From the cell containing the given text, extract its center point as (X, Y) coordinate. 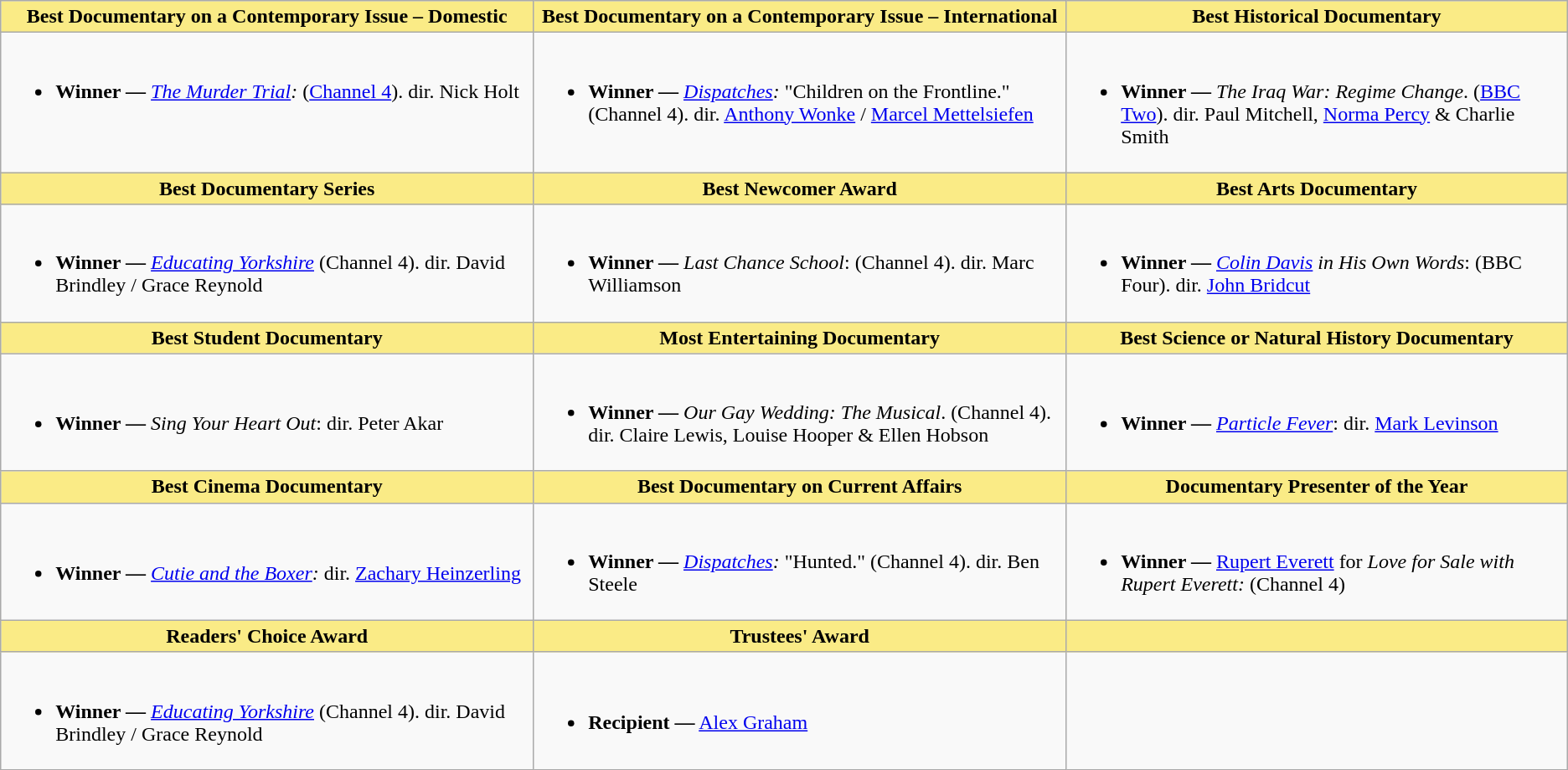
Winner — Our Gay Wedding: The Musical. (Channel 4). dir. Claire Lewis, Louise Hooper & Ellen Hobson (800, 412)
Winner — Sing Your Heart Out: dir. Peter Akar (267, 412)
Winner — Particle Fever: dir. Mark Levinson (1317, 412)
Best Documentary on a Contemporary Issue – International (800, 17)
Best Historical Documentary (1317, 17)
Winner — Colin Davis in His Own Words: (BBC Four). dir. John Bridcut (1317, 263)
Best Student Documentary (267, 338)
Best Arts Documentary (1317, 189)
Winner — Dispatches: "Hunted." (Channel 4). dir. Ben Steele (800, 561)
Best Documentary on a Contemporary Issue – Domestic (267, 17)
Winner — Rupert Everett for Love for Sale with Rupert Everett: (Channel 4) (1317, 561)
Best Documentary Series (267, 189)
Documentary Presenter of the Year (1317, 487)
Winner — Last Chance School: (Channel 4). dir. Marc Williamson (800, 263)
Best Cinema Documentary (267, 487)
Winner — The Murder Trial: (Channel 4). dir. Nick Holt (267, 102)
Best Science or Natural History Documentary (1317, 338)
Best Newcomer Award (800, 189)
Trustees' Award (800, 636)
Winner — The Iraq War: Regime Change. (BBC Two). dir. Paul Mitchell, Norma Percy & Charlie Smith (1317, 102)
Winner — Dispatches: "Children on the Frontline." (Channel 4). dir. Anthony Wonke / Marcel Mettelsiefen (800, 102)
Best Documentary on Current Affairs (800, 487)
Most Entertaining Documentary (800, 338)
Recipient — Alex Graham (800, 711)
Readers' Choice Award (267, 636)
Winner — Cutie and the Boxer: dir. Zachary Heinzerling (267, 561)
